Return the (x, y) coordinate for the center point of the cell that contains the specified text.  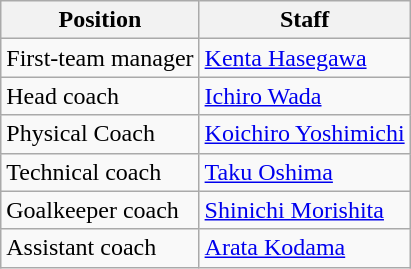
First-team manager (100, 58)
Shinichi Morishita (304, 210)
Head coach (100, 96)
Goalkeeper coach (100, 210)
Ichiro Wada (304, 96)
Koichiro Yoshimichi (304, 134)
Staff (304, 20)
Position (100, 20)
Taku Oshima (304, 172)
Physical Coach (100, 134)
Arata Kodama (304, 248)
Kenta Hasegawa (304, 58)
Assistant coach (100, 248)
Technical coach (100, 172)
